Extract the (x, y) coordinate from the center of the cell holding the provided text.  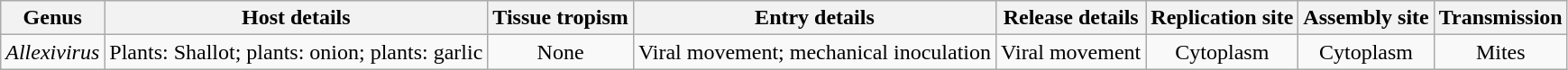
Genus (52, 18)
Host details (296, 18)
Assembly site (1366, 18)
Transmission (1500, 18)
Release details (1071, 18)
None (561, 52)
Mites (1500, 52)
Viral movement (1071, 52)
Allexivirus (52, 52)
Viral movement; mechanical inoculation (814, 52)
Replication site (1223, 18)
Entry details (814, 18)
Plants: Shallot; plants: onion; plants: garlic (296, 52)
Tissue tropism (561, 18)
